Pinpoint the cell where the given text exists, returning its [X, Y] midpoint coordinate. 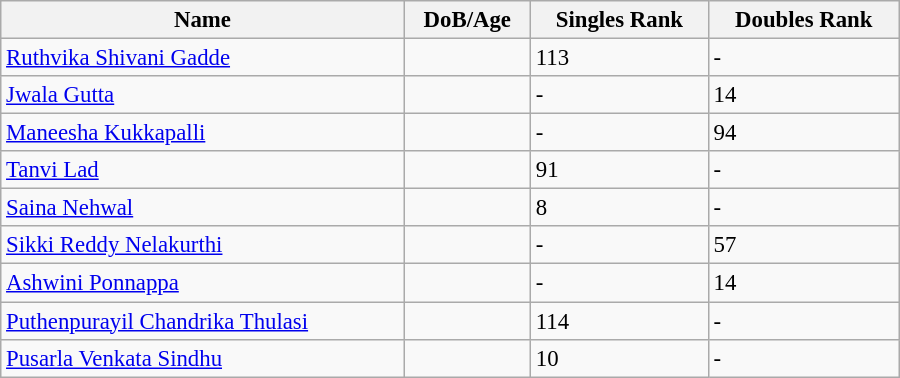
Name [202, 20]
10 [619, 358]
Saina Nehwal [202, 208]
113 [619, 58]
Tanvi Lad [202, 170]
Ashwini Ponnappa [202, 283]
Doubles Rank [804, 20]
DoB/Age [467, 20]
94 [804, 133]
Maneesha Kukkapalli [202, 133]
Puthenpurayil Chandrika Thulasi [202, 321]
8 [619, 208]
Jwala Gutta [202, 95]
91 [619, 170]
114 [619, 321]
Ruthvika Shivani Gadde [202, 58]
Sikki Reddy Nelakurthi [202, 245]
Singles Rank [619, 20]
57 [804, 245]
Pusarla Venkata Sindhu [202, 358]
